Output the [x, y] coordinate of the center of the cell containing the given text.  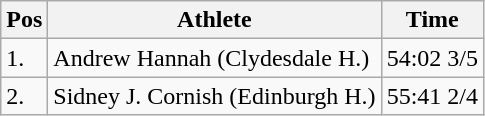
55:41 2/4 [432, 96]
2. [24, 96]
Pos [24, 20]
Sidney J. Cornish (Edinburgh H.) [214, 96]
1. [24, 58]
Time [432, 20]
54:02 3/5 [432, 58]
Athlete [214, 20]
Andrew Hannah (Clydesdale H.) [214, 58]
